From the cell containing the given text, extract its center point as [x, y] coordinate. 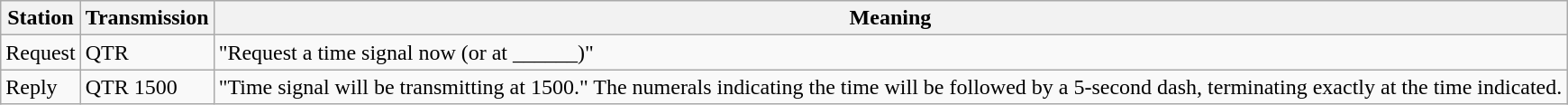
Request [41, 52]
QTR [147, 52]
Transmission [147, 18]
Meaning [890, 18]
Station [41, 18]
Reply [41, 87]
QTR 1500 [147, 87]
"Request a time signal now (or at ______)" [890, 52]
